Find where the given text appears and provide that cell's center as (X, Y) coordinate. 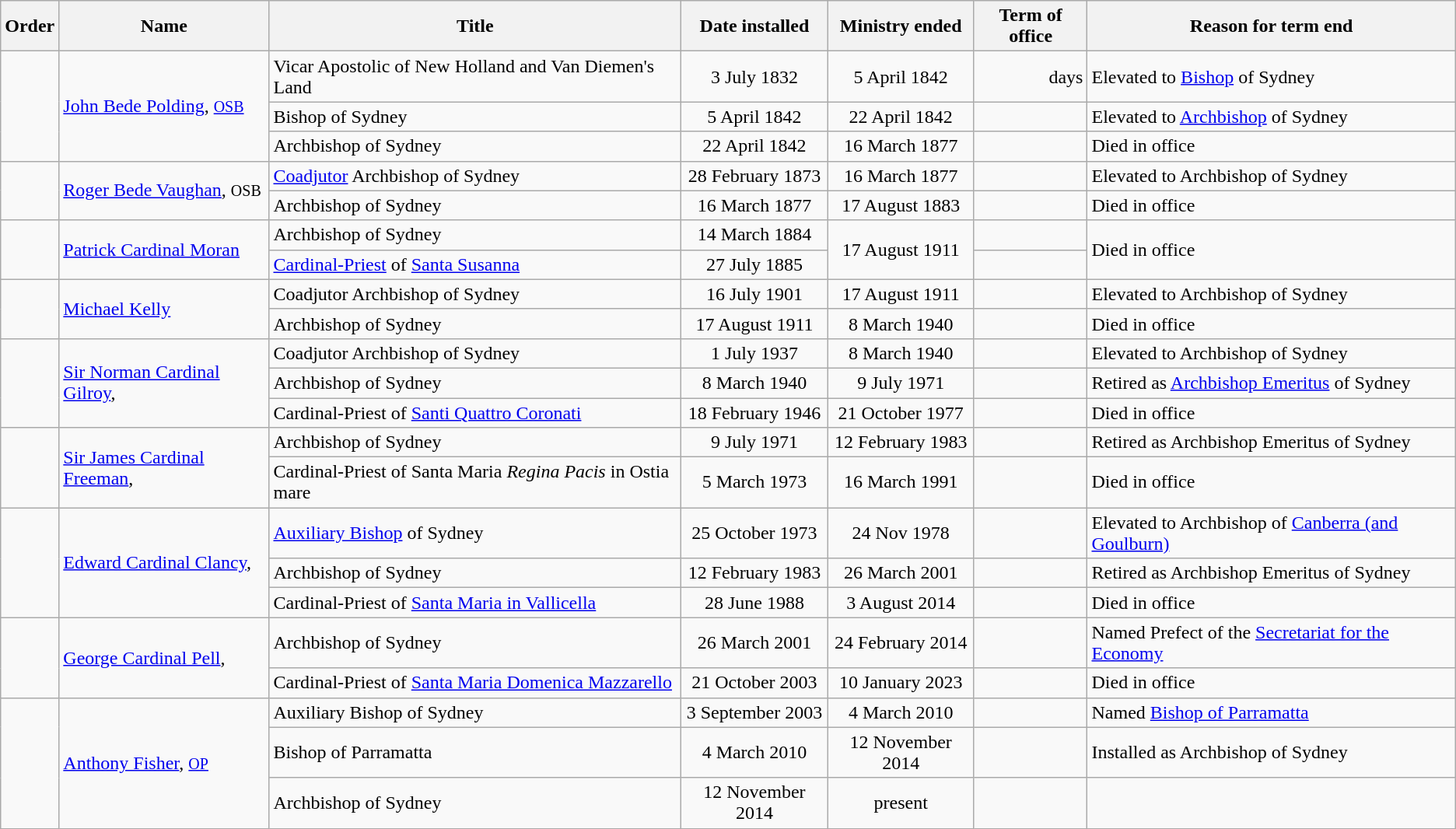
21 October 2003 (754, 683)
17 August 1883 (901, 205)
18 February 1946 (754, 413)
Named Prefect of the Secretariat for the Economy (1271, 642)
Cardinal-Priest of Santi Quattro Coronati (475, 413)
10 January 2023 (901, 683)
Term of office (1031, 26)
Bishop of Sydney (475, 117)
28 June 1988 (754, 603)
present (901, 803)
1 July 1937 (754, 353)
Order (30, 26)
3 August 2014 (901, 603)
Title (475, 26)
Anthony Fisher, OP (164, 763)
Name (164, 26)
Vicar Apostolic of New Holland and Van Diemen's Land (475, 76)
John Bede Polding, OSB (164, 106)
Roger Bede Vaughan, OSB (164, 191)
16 July 1901 (754, 294)
3 July 1832 (754, 76)
28 February 1873 (754, 176)
Named Bishop of Parramatta (1271, 712)
Michael Kelly (164, 309)
Cardinal-Priest of Santa Susanna (475, 264)
Date installed (754, 26)
21 October 1977 (901, 413)
Elevated to Bishop of Sydney (1271, 76)
Bishop of Parramatta (475, 753)
days (1031, 76)
3 September 2003 (754, 712)
16 March 1991 (901, 482)
5 March 1973 (754, 482)
Edward Cardinal Clancy, (164, 563)
Sir Norman Cardinal Gilroy, (164, 383)
Ministry ended (901, 26)
George Cardinal Pell, (164, 658)
Patrick Cardinal Moran (164, 250)
Cardinal-Priest of Santa Maria in Vallicella (475, 603)
Reason for term end (1271, 26)
Sir James Cardinal Freeman, (164, 468)
24 February 2014 (901, 642)
27 July 1885 (754, 264)
Elevated to Archbishop of Canberra (and Goulburn) (1271, 533)
14 March 1884 (754, 235)
25 October 1973 (754, 533)
Cardinal-Priest of Santa Maria Domenica Mazzarello (475, 683)
Installed as Archbishop of Sydney (1271, 753)
Cardinal-Priest of Santa Maria Regina Pacis in Ostia mare (475, 482)
24 Nov 1978 (901, 533)
